Extract the [X, Y] coordinate from the center of the cell holding the provided text.  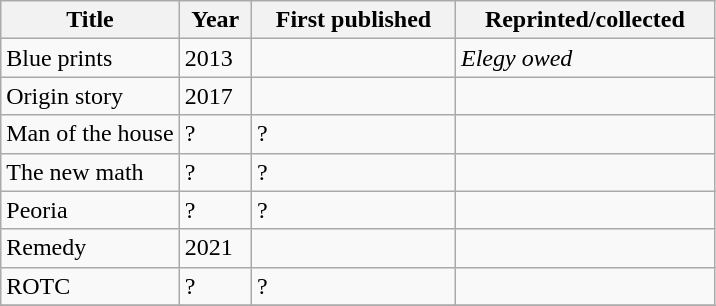
Man of the house [90, 134]
Elegy owed [586, 58]
Year [215, 20]
2021 [215, 248]
Peoria [90, 210]
Origin story [90, 96]
Reprinted/collected [586, 20]
First published [353, 20]
2013 [215, 58]
Remedy [90, 248]
Blue prints [90, 58]
The new math [90, 172]
ROTC [90, 286]
2017 [215, 96]
Title [90, 20]
